Output the [X, Y] coordinate of the center of the cell containing the given text.  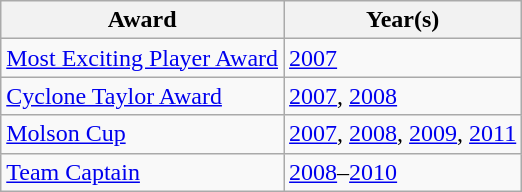
Year(s) [403, 20]
Award [142, 20]
2007 [403, 58]
Cyclone Taylor Award [142, 96]
2007, 2008, 2009, 2011 [403, 134]
Team Captain [142, 172]
Molson Cup [142, 134]
2008–2010 [403, 172]
2007, 2008 [403, 96]
Most Exciting Player Award [142, 58]
